Determine the [X, Y] coordinate at the center of the cell enclosing the given text.  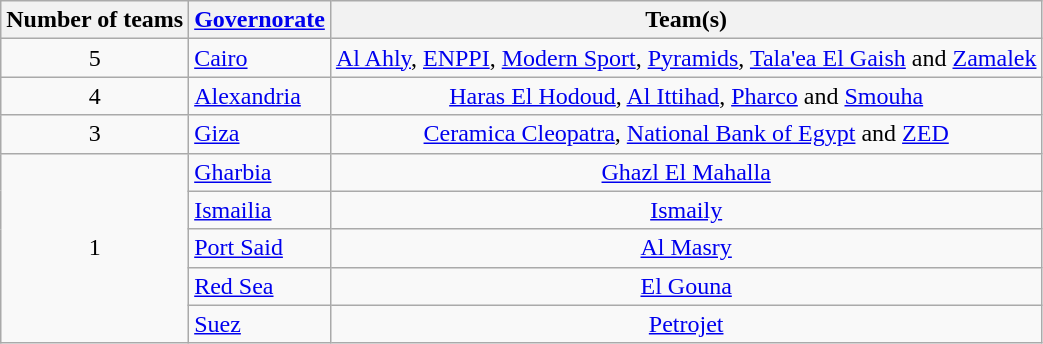
Al Ahly, ENPPI, Modern Sport, Pyramids, Tala'ea El Gaish and Zamalek [686, 58]
Port Said [260, 248]
5 [95, 58]
Cairo [260, 58]
Suez [260, 324]
Team(s) [686, 20]
Red Sea [260, 286]
Al Masry [686, 248]
El Gouna [686, 286]
Ismailia [260, 210]
Ceramica Cleopatra, National Bank of Egypt and ZED [686, 134]
Ismaily [686, 210]
Governorate [260, 20]
Number of teams [95, 20]
Gharbia [260, 172]
Giza [260, 134]
3 [95, 134]
1 [95, 248]
Petrojet [686, 324]
4 [95, 96]
Haras El Hodoud, Al Ittihad, Pharco and Smouha [686, 96]
Ghazl El Mahalla [686, 172]
Alexandria [260, 96]
